Search for the cell housing the specified text and yield its (x, y) center coordinate. 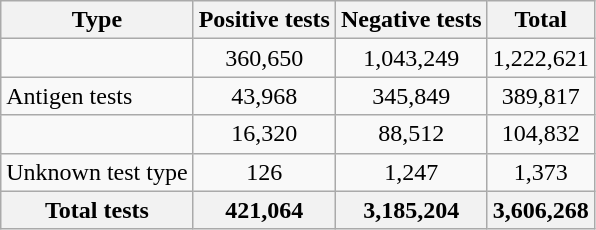
Total tests (97, 210)
1,222,621 (540, 58)
Type (97, 20)
104,832 (540, 134)
3,185,204 (411, 210)
16,320 (264, 134)
126 (264, 172)
Antigen tests (97, 96)
1,247 (411, 172)
345,849 (411, 96)
3,606,268 (540, 210)
Total (540, 20)
389,817 (540, 96)
88,512 (411, 134)
1,373 (540, 172)
Negative tests (411, 20)
421,064 (264, 210)
1,043,249 (411, 58)
360,650 (264, 58)
Unknown test type (97, 172)
Positive tests (264, 20)
43,968 (264, 96)
